Locate the cell with the specified text and output its (X, Y) center coordinate. 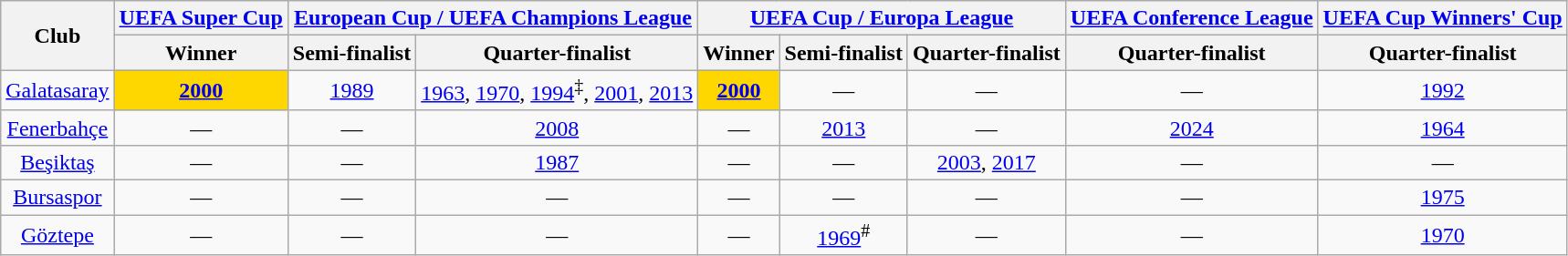
2008 (557, 128)
1969# (843, 235)
UEFA Conference League (1192, 18)
1964 (1442, 128)
UEFA Cup Winners' Cup (1442, 18)
Göztepe (57, 235)
2013 (843, 128)
1975 (1442, 198)
Fenerbahçe (57, 128)
Beşiktaş (57, 162)
UEFA Cup / Europa League (882, 18)
1989 (351, 91)
UEFA Super Cup (201, 18)
European Cup / UEFA Champions League (493, 18)
Club (57, 36)
Galatasaray (57, 91)
2003, 2017 (986, 162)
1992 (1442, 91)
1970 (1442, 235)
2024 (1192, 128)
1963, 1970, 1994‡, 2001, 2013 (557, 91)
Bursaspor (57, 198)
1987 (557, 162)
